From the cell containing the given text, extract its center point as (x, y) coordinate. 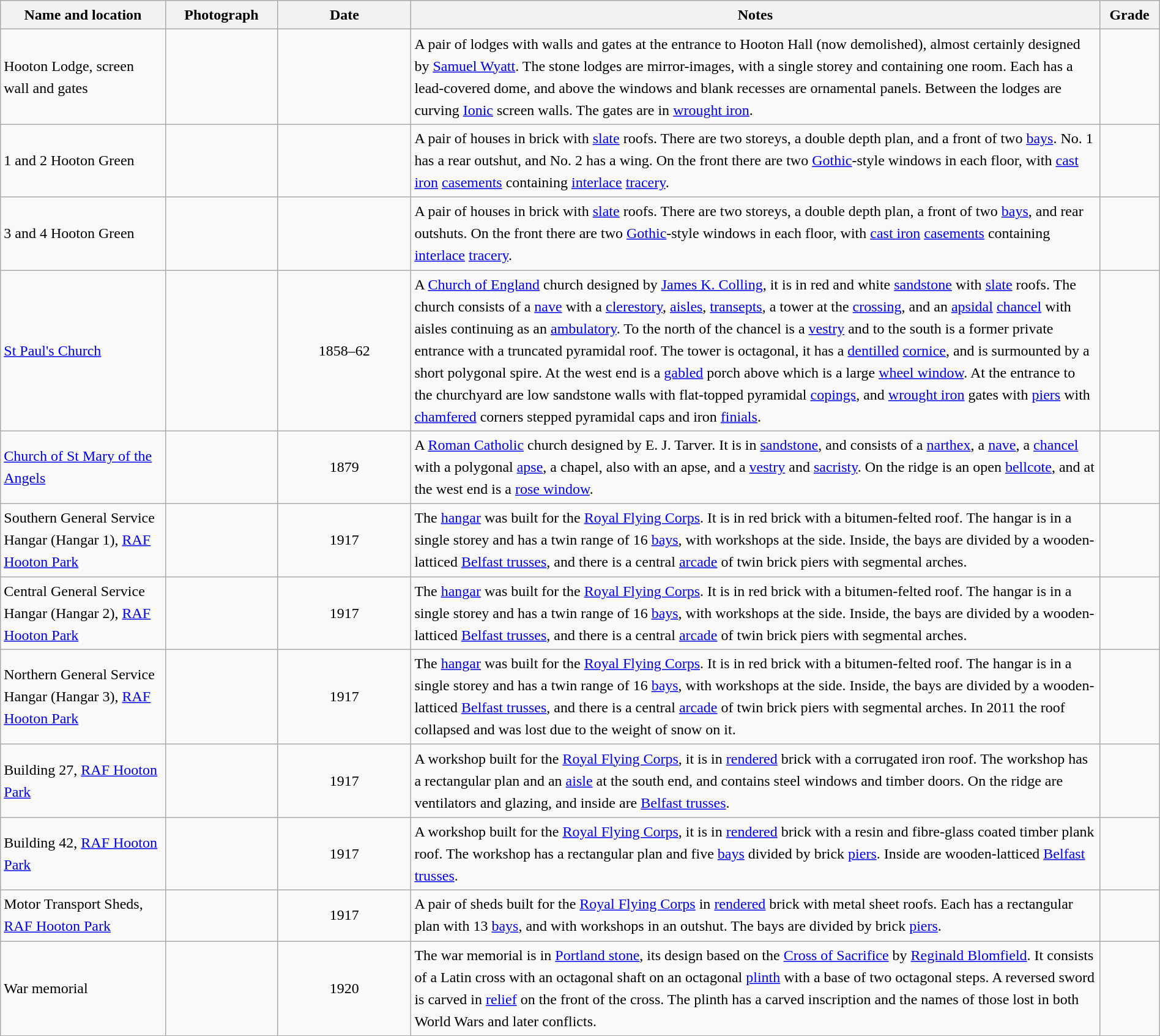
Notes (755, 15)
1879 (344, 468)
War memorial (83, 989)
1920 (344, 989)
Name and location (83, 15)
Northern General Service Hangar (Hangar 3), RAF Hooton Park (83, 696)
3 and 4 Hooton Green (83, 234)
Hooton Lodge, screen wall and gates (83, 77)
Motor Transport Sheds,RAF Hooton Park (83, 915)
Central General Service Hangar (Hangar 2), RAF Hooton Park (83, 613)
Photograph (221, 15)
Building 27, RAF Hooton Park (83, 781)
Date (344, 15)
1858–62 (344, 350)
1 and 2 Hooton Green (83, 160)
Church of St Mary of the Angels (83, 468)
Building 42, RAF Hooton Park (83, 853)
St Paul's Church (83, 350)
Southern General Service Hangar (Hangar 1), RAF Hooton Park (83, 540)
Grade (1129, 15)
